From the cell containing the given text, extract its center point as [X, Y] coordinate. 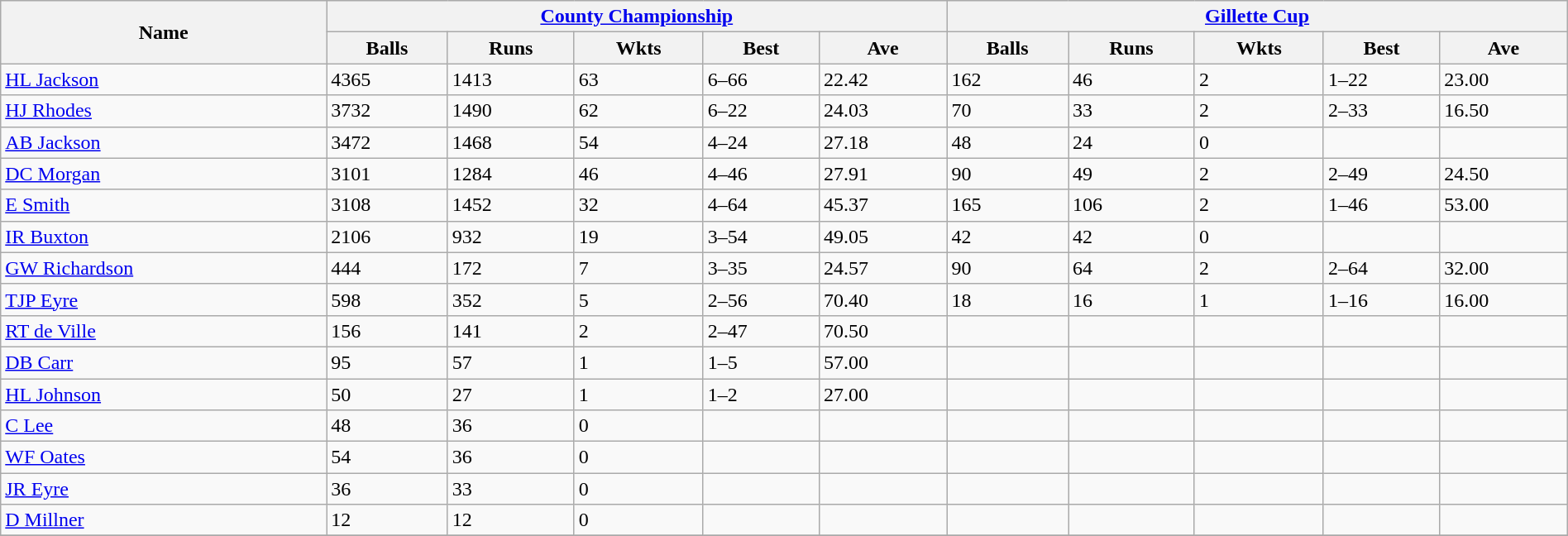
1468 [511, 142]
6–22 [761, 111]
1452 [511, 205]
24.03 [882, 111]
57 [511, 362]
WF Oates [164, 457]
7 [638, 268]
TJP Eyre [164, 299]
932 [511, 237]
HL Johnson [164, 395]
16.50 [1503, 111]
4–46 [761, 174]
106 [1131, 205]
165 [1007, 205]
62 [638, 111]
53.00 [1503, 205]
16.00 [1503, 299]
2–49 [1381, 174]
1–2 [761, 395]
18 [1007, 299]
598 [387, 299]
156 [387, 331]
70.50 [882, 331]
1–46 [1381, 205]
27.91 [882, 174]
32 [638, 205]
E Smith [164, 205]
JR Eyre [164, 489]
141 [511, 331]
1–5 [761, 362]
352 [511, 299]
27.18 [882, 142]
RT de Ville [164, 331]
1490 [511, 111]
50 [387, 395]
4–24 [761, 142]
3–54 [761, 237]
49 [1131, 174]
D Millner [164, 520]
63 [638, 79]
24 [1131, 142]
24.50 [1503, 174]
22.42 [882, 79]
2–47 [761, 331]
24.57 [882, 268]
19 [638, 237]
Name [164, 32]
2–64 [1381, 268]
172 [511, 268]
16 [1131, 299]
3–35 [761, 268]
23.00 [1503, 79]
57.00 [882, 362]
GW Richardson [164, 268]
DC Morgan [164, 174]
1413 [511, 79]
C Lee [164, 426]
3101 [387, 174]
70.40 [882, 299]
45.37 [882, 205]
64 [1131, 268]
2–56 [761, 299]
HJ Rhodes [164, 111]
1–16 [1381, 299]
4365 [387, 79]
3732 [387, 111]
2–33 [1381, 111]
95 [387, 362]
27 [511, 395]
4–64 [761, 205]
162 [1007, 79]
32.00 [1503, 268]
IR Buxton [164, 237]
3472 [387, 142]
HL Jackson [164, 79]
AB Jackson [164, 142]
County Championship [637, 17]
1–22 [1381, 79]
DB Carr [164, 362]
5 [638, 299]
1284 [511, 174]
70 [1007, 111]
6–66 [761, 79]
444 [387, 268]
27.00 [882, 395]
2106 [387, 237]
3108 [387, 205]
Gillette Cup [1257, 17]
49.05 [882, 237]
